Determine the (x, y) coordinate at the center of the cell enclosing the given text.  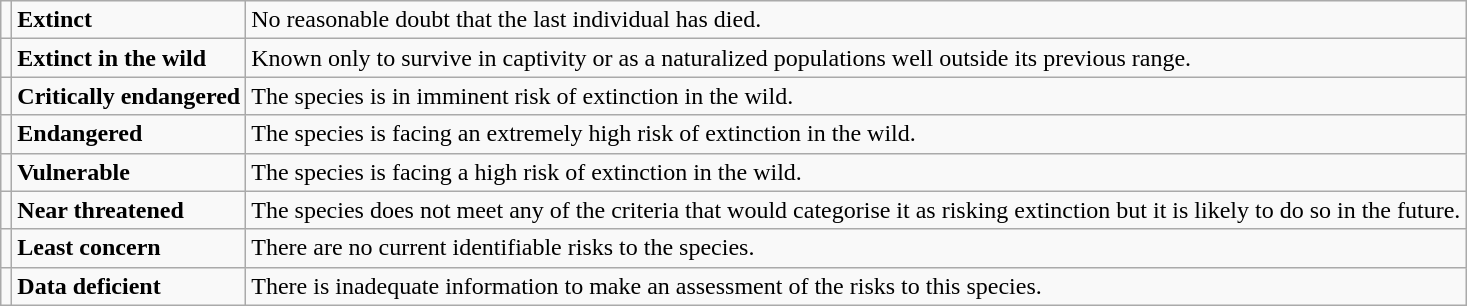
There are no current identifiable risks to the species. (856, 248)
The species is facing a high risk of extinction in the wild. (856, 172)
Near threatened (129, 210)
No reasonable doubt that the last individual has died. (856, 20)
Data deficient (129, 286)
Known only to survive in captivity or as a naturalized populations well outside its previous range. (856, 58)
The species is in imminent risk of extinction in the wild. (856, 96)
Endangered (129, 134)
Extinct (129, 20)
Vulnerable (129, 172)
There is inadequate information to make an assessment of the risks to this species. (856, 286)
Extinct in the wild (129, 58)
Least concern (129, 248)
Critically endangered (129, 96)
The species does not meet any of the criteria that would categorise it as risking extinction but it is likely to do so in the future. (856, 210)
The species is facing an extremely high risk of extinction in the wild. (856, 134)
